Locate the cell with the specified text and output its [x, y] center coordinate. 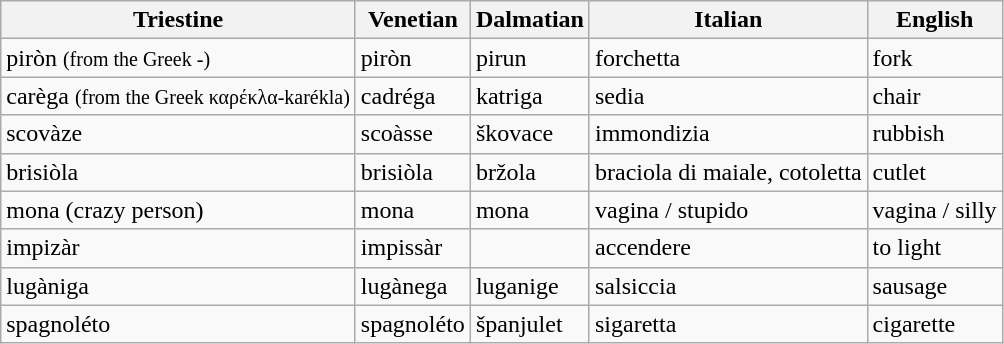
salsiccia [728, 286]
cadréga [412, 96]
sedia [728, 96]
fork [934, 58]
mona (crazy person) [178, 210]
vagina / silly [934, 210]
španjulet [530, 324]
braciola di maiale, cotoletta [728, 172]
lugànega [412, 286]
piròn [412, 58]
sigaretta [728, 324]
English [934, 20]
scovàze [178, 134]
carèga (from the Greek καρέκλα-karékla) [178, 96]
accendere [728, 248]
rubbish [934, 134]
Italian [728, 20]
cutlet [934, 172]
sausage [934, 286]
Venetian [412, 20]
cigarette [934, 324]
bržola [530, 172]
vagina / stupido [728, 210]
impissàr [412, 248]
chair [934, 96]
piròn (from the Greek -) [178, 58]
scoàsse [412, 134]
impizàr [178, 248]
Triestine [178, 20]
pirun [530, 58]
Dalmatian [530, 20]
immondizia [728, 134]
forchetta [728, 58]
škovace [530, 134]
lugàniga [178, 286]
katriga [530, 96]
to light [934, 248]
luganige [530, 286]
